Extract the [x, y] coordinate from the center of the cell holding the provided text.  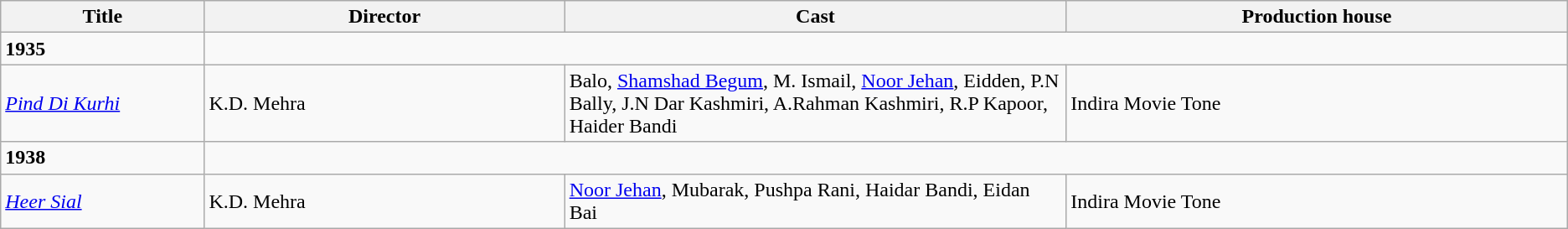
Production house [1317, 17]
Heer Sial [102, 201]
1935 [102, 49]
Director [384, 17]
Noor Jehan, Mubarak, Pushpa Rani, Haidar Bandi, Eidan Bai [816, 201]
1938 [102, 158]
Cast [816, 17]
Title [102, 17]
Pind Di Kurhi [102, 103]
Balo, Shamshad Begum, M. Ismail, Noor Jehan, Eidden, P.N Bally, J.N Dar Kashmiri, A.Rahman Kashmiri, R.P Kapoor, Haider Bandi [816, 103]
